Return the [x, y] coordinate for the center point of the cell that contains the specified text.  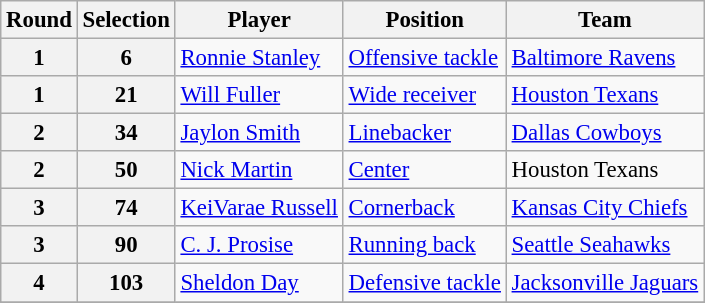
Baltimore Ravens [604, 58]
Round [39, 20]
74 [126, 208]
4 [39, 283]
Ronnie Stanley [259, 58]
Defensive tackle [424, 283]
Selection [126, 20]
Jaylon Smith [259, 133]
90 [126, 245]
Nick Martin [259, 170]
Team [604, 20]
21 [126, 95]
Jacksonville Jaguars [604, 283]
103 [126, 283]
KeiVarae Russell [259, 208]
Cornerback [424, 208]
Position [424, 20]
Linebacker [424, 133]
Kansas City Chiefs [604, 208]
Wide receiver [424, 95]
50 [126, 170]
Center [424, 170]
6 [126, 58]
C. J. Prosise [259, 245]
Offensive tackle [424, 58]
Running back [424, 245]
Sheldon Day [259, 283]
Player [259, 20]
Dallas Cowboys [604, 133]
Seattle Seahawks [604, 245]
Will Fuller [259, 95]
34 [126, 133]
